Determine the [x, y] coordinate at the center of the cell enclosing the given text.  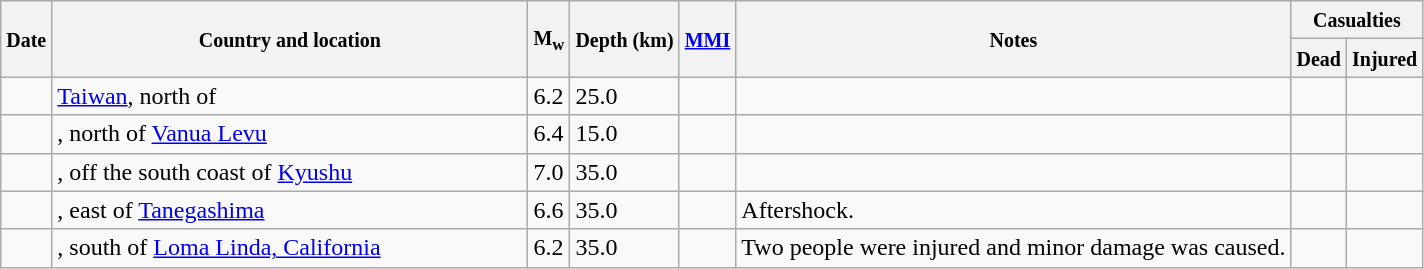
Date [26, 39]
, north of Vanua Levu [290, 134]
Aftershock. [1014, 210]
Two people were injured and minor damage was caused. [1014, 248]
Country and location [290, 39]
25.0 [624, 96]
MMI [708, 39]
6.4 [549, 134]
15.0 [624, 134]
6.6 [549, 210]
7.0 [549, 172]
Notes [1014, 39]
, south of Loma Linda, California [290, 248]
Dead [1319, 58]
Mw [549, 39]
Injured [1385, 58]
, east of Tanegashima [290, 210]
Depth (km) [624, 39]
Casualties [1357, 20]
Taiwan, north of [290, 96]
, off the south coast of Kyushu [290, 172]
